Return the [X, Y] coordinate for the center point of the cell that contains the specified text.  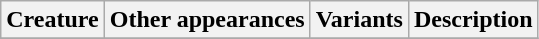
Variants [359, 20]
Creature [52, 20]
Other appearances [207, 20]
Description [473, 20]
